Provide the (x, y) coordinate of the cell's center where the given text is located.  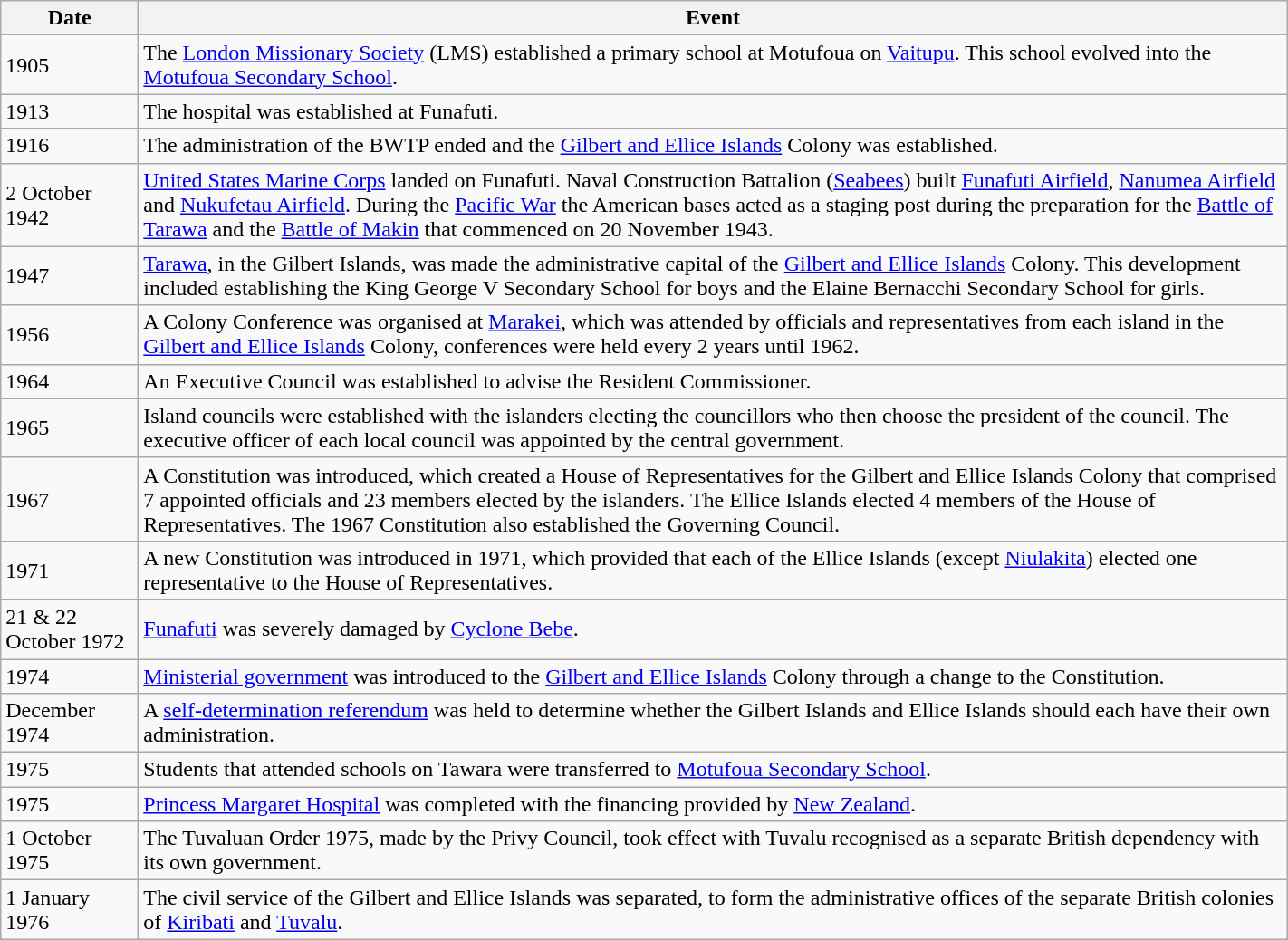
2 October 1942 (70, 205)
Princess Margaret Hospital was completed with the financing provided by New Zealand. (713, 804)
1947 (70, 275)
The Tuvaluan Order 1975, made by the Privy Council, took effect with Tuvalu recognised as a separate British dependency with its own government. (713, 851)
21 & 22 October 1972 (70, 628)
1 October 1975 (70, 851)
December 1974 (70, 723)
1974 (70, 676)
The administration of the BWTP ended and the Gilbert and Ellice Islands Colony was established. (713, 146)
1905 (70, 65)
1913 (70, 111)
1971 (70, 571)
1964 (70, 381)
1 January 1976 (70, 909)
Event (713, 18)
Students that attended schools on Tawara were transferred to Motufoua Secondary School. (713, 770)
1956 (70, 335)
Funafuti was severely damaged by Cyclone Bebe. (713, 628)
Ministerial government was introduced to the Gilbert and Ellice Islands Colony through a change to the Constitution. (713, 676)
1967 (70, 499)
The hospital was established at Funafuti. (713, 111)
Date (70, 18)
The London Missionary Society (LMS) established a primary school at Motufoua on Vaitupu. This school evolved into the Motufoua Secondary School. (713, 65)
1965 (70, 427)
A self-determination referendum was held to determine whether the Gilbert Islands and Ellice Islands should each have their own administration. (713, 723)
1916 (70, 146)
An Executive Council was established to advise the Resident Commissioner. (713, 381)
